Pinpoint the cell where the given text exists, returning its (X, Y) midpoint coordinate. 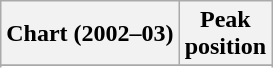
Peak position (225, 34)
Chart (2002–03) (90, 34)
